Search for the cell housing the specified text and yield its [x, y] center coordinate. 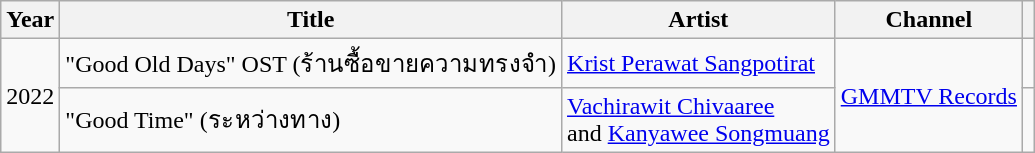
"Good Old Days" OST (ร้านซื้อขายความทรงจำ) [311, 64]
Title [311, 20]
Krist Perawat Sangpotirat [699, 64]
"Good Time" (ระหว่างทาง) [311, 120]
Channel [928, 20]
2022 [30, 96]
GMMTV Records [928, 96]
Vachirawit Chivaareeand Kanyawee Songmuang [699, 120]
Artist [699, 20]
Year [30, 20]
